Find where the given text appears and provide that cell's center as (X, Y) coordinate. 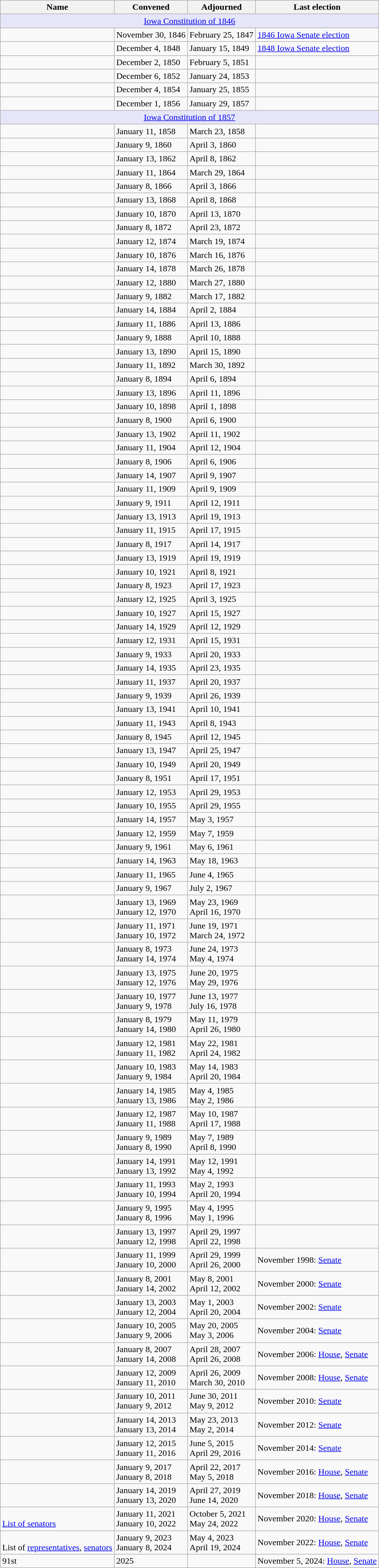
April 19, 1919 (222, 558)
January 8, 1923 (151, 585)
April 15, 1890 (222, 351)
January 8, 1917 (151, 544)
January 14, 1884 (151, 310)
April 29, 1997April 22, 1998 (222, 1236)
November 2010: Senate (317, 1401)
May 22, 1981April 24, 1982 (222, 1048)
December 2, 1850 (151, 62)
January 9, 1860 (151, 145)
January 11, 1864 (151, 173)
April 22, 2017May 5, 2018 (222, 1471)
May 6, 1961 (222, 847)
April 6, 1900 (222, 420)
January 14, 1991January 13, 1992 (151, 1165)
October 5, 2021May 24, 2022 (222, 1518)
January 8, 1973January 14, 1974 (151, 954)
June 4, 1965 (222, 875)
January 9, 1911 (151, 503)
January 11, 1937 (151, 682)
January 12, 2009January 11, 2010 (151, 1377)
April 13, 1886 (222, 324)
April 29, 1999April 26, 2000 (222, 1260)
Iowa Constitution of 1857 (190, 117)
January 8, 1866 (151, 186)
April 20, 1937 (222, 682)
January 11, 1886 (151, 324)
January 13, 1902 (151, 434)
April 12, 1945 (222, 737)
January 14, 1963 (151, 861)
January 9, 1961 (151, 847)
April 15, 1931 (222, 641)
January 13, 1975January 12, 1976 (151, 977)
January 12, 1953 (151, 792)
April 2, 1884 (222, 310)
November 2016: House, Senate (317, 1471)
January 8, 2001January 14, 2002 (151, 1283)
November 5, 2024: House, Senate (317, 1561)
April 29, 1955 (222, 806)
Iowa Constitution of 1846 (190, 21)
April 19, 1913 (222, 517)
May 14, 1983April 20, 1984 (222, 1071)
December 4, 1854 (151, 90)
January 9, 2017January 8, 2018 (151, 1471)
January 10, 1898 (151, 407)
January 14, 1957 (151, 819)
December 6, 1852 (151, 76)
January 14, 2013January 13, 2014 (151, 1424)
January 12, 1931 (151, 641)
November 2014: Senate (317, 1448)
March 29, 1864 (222, 173)
Adjourned (222, 7)
April 20, 1949 (222, 764)
January 11, 1943 (151, 723)
June 24, 1973May 4, 1974 (222, 954)
January 10, 1927 (151, 613)
January 11, 1993January 10, 1994 (151, 1189)
May 4, 2023April 19, 2024 (222, 1542)
November 2022: House, Senate (317, 1542)
January 13, 1919 (151, 558)
November 2018: House, Senate (317, 1495)
January 25, 1855 (222, 90)
November 2000: Senate (317, 1283)
April 17, 1923 (222, 585)
April 3, 1925 (222, 599)
January 12, 1987January 11, 1988 (151, 1118)
January 13, 1862 (151, 158)
April 8, 1921 (222, 571)
November 30, 1846 (151, 35)
January 13, 1868 (151, 200)
January 8, 1945 (151, 737)
January 13, 2003January 12, 2004 (151, 1307)
April 12, 1904 (222, 448)
November 2006: House, Senate (317, 1354)
January 8, 1900 (151, 420)
January 9, 1882 (151, 296)
February 5, 1851 (222, 62)
January 12, 1925 (151, 599)
January 11, 1971January 10, 1972 (151, 930)
June 19, 1971March 24, 1972 (222, 930)
January 9, 1888 (151, 337)
January 15, 1849 (222, 48)
January 10, 2011January 9, 2012 (151, 1401)
June 5, 2015April 29, 2016 (222, 1448)
May 4, 1985May 2, 1986 (222, 1095)
January 9, 1933 (151, 654)
March 17, 1882 (222, 296)
June 20, 1975May 29, 1976 (222, 977)
1846 Iowa Senate election (317, 35)
March 23, 1858 (222, 131)
April 26, 2009March 30, 2010 (222, 1377)
April 12, 1911 (222, 503)
April 6, 1906 (222, 462)
January 14, 1935 (151, 668)
January 8, 1894 (151, 379)
January 14, 2019January 13, 2020 (151, 1495)
January 9, 2023January 8, 2024 (151, 1542)
2025 (151, 1561)
April 17, 1915 (222, 530)
January 9, 1939 (151, 696)
January 11, 2021January 10, 2022 (151, 1518)
April 10, 1888 (222, 337)
April 29, 1953 (222, 792)
April 9, 1909 (222, 489)
April 1, 1898 (222, 407)
January 10, 1949 (151, 764)
List of representatives, senators (57, 1542)
April 15, 1927 (222, 613)
Last election (317, 7)
April 10, 1941 (222, 709)
November 2020: House, Senate (317, 1518)
January 11, 1999January 10, 2000 (151, 1260)
November 2002: Senate (317, 1307)
April 26, 1939 (222, 696)
January 12, 1874 (151, 241)
March 16, 1876 (222, 255)
91st (57, 1561)
April 23, 1935 (222, 668)
January 14, 1878 (151, 269)
December 4, 1848 (151, 48)
January 24, 1853 (222, 76)
April 11, 1896 (222, 392)
January 10, 1983January 9, 1984 (151, 1071)
April 14, 1917 (222, 544)
January 10, 1876 (151, 255)
January 10, 1955 (151, 806)
April 25, 1947 (222, 751)
January 13, 1997January 12, 1998 (151, 1236)
May 10, 1987April 17, 1988 (222, 1118)
January 8, 1872 (151, 228)
January 10, 1977January 9, 1978 (151, 1001)
January 10, 1870 (151, 214)
January 13, 1941 (151, 709)
January 11, 1909 (151, 489)
January 13, 1913 (151, 517)
Convened (151, 7)
January 13, 1947 (151, 751)
January 14, 1929 (151, 627)
January 11, 1915 (151, 530)
January 12, 2015January 11, 2016 (151, 1448)
April 9, 1907 (222, 475)
November 1998: Senate (317, 1260)
May 2, 1993April 20, 1994 (222, 1189)
January 9, 1995January 8, 1996 (151, 1213)
November 2008: House, Senate (317, 1377)
January 12, 1880 (151, 282)
January 9, 1967 (151, 888)
January 11, 1892 (151, 365)
May 4, 1995May 1, 1996 (222, 1213)
January 8, 1951 (151, 778)
May 11, 1979April 26, 1980 (222, 1024)
May 18, 1963 (222, 861)
April 6, 1894 (222, 379)
May 7, 1959 (222, 833)
March 27, 1880 (222, 282)
January 8, 1979January 14, 1980 (151, 1024)
May 23, 2013May 2, 2014 (222, 1424)
January 13, 1890 (151, 351)
July 2, 1967 (222, 888)
1848 Iowa Senate election (317, 48)
January 11, 1858 (151, 131)
April 13, 1870 (222, 214)
March 30, 1892 (222, 365)
April 3, 1866 (222, 186)
April 23, 1872 (222, 228)
January 9, 1989January 8, 1990 (151, 1142)
April 12, 1929 (222, 627)
May 20, 2005May 3, 2006 (222, 1330)
January 29, 1857 (222, 103)
January 10, 1921 (151, 571)
April 27, 2019June 14, 2020 (222, 1495)
January 10, 2005January 9, 2006 (151, 1330)
March 26, 1878 (222, 269)
December 1, 1856 (151, 103)
January 8, 2007January 14, 2008 (151, 1354)
March 19, 1874 (222, 241)
January 12, 1981January 11, 1982 (151, 1048)
April 3, 1860 (222, 145)
January 8, 1906 (151, 462)
May 1, 2003April 20, 2004 (222, 1307)
January 14, 1907 (151, 475)
May 3, 1957 (222, 819)
January 11, 1904 (151, 448)
April 17, 1951 (222, 778)
May 8, 2001April 12, 2002 (222, 1283)
November 2004: Senate (317, 1330)
List of senators (57, 1518)
April 8, 1943 (222, 723)
January 14, 1985January 13, 1986 (151, 1095)
May 7, 1989April 8, 1990 (222, 1142)
April 20, 1933 (222, 654)
Name (57, 7)
June 30, 2011May 9, 2012 (222, 1401)
January 13, 1896 (151, 392)
January 11, 1965 (151, 875)
April 28, 2007April 26, 2008 (222, 1354)
February 25, 1847 (222, 35)
June 13, 1977July 16, 1978 (222, 1001)
April 8, 1868 (222, 200)
May 23, 1969April 16, 1970 (222, 907)
April 8, 1862 (222, 158)
April 11, 1902 (222, 434)
January 13, 1969January 12, 1970 (151, 907)
November 2012: Senate (317, 1424)
May 12, 1991May 4, 1992 (222, 1165)
January 12, 1959 (151, 833)
